Search for the cell housing the specified text and yield its (x, y) center coordinate. 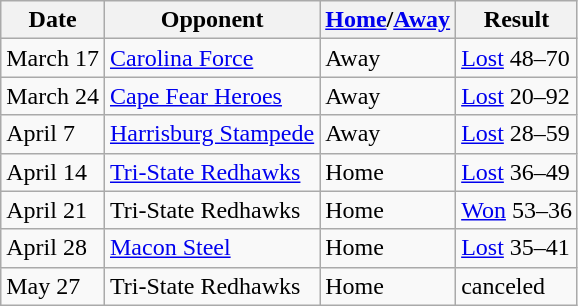
April 21 (53, 210)
Won 53–36 (517, 210)
April 14 (53, 172)
Lost 35–41 (517, 248)
Result (517, 20)
Lost 36–49 (517, 172)
March 17 (53, 58)
Harrisburg Stampede (212, 134)
Carolina Force (212, 58)
Opponent (212, 20)
Macon Steel (212, 248)
Cape Fear Heroes (212, 96)
March 24 (53, 96)
Lost 20–92 (517, 96)
Date (53, 20)
Lost 48–70 (517, 58)
April 7 (53, 134)
Home/Away (388, 20)
canceled (517, 286)
May 27 (53, 286)
April 28 (53, 248)
Lost 28–59 (517, 134)
